Return [X, Y] of the center of cell containing provided text 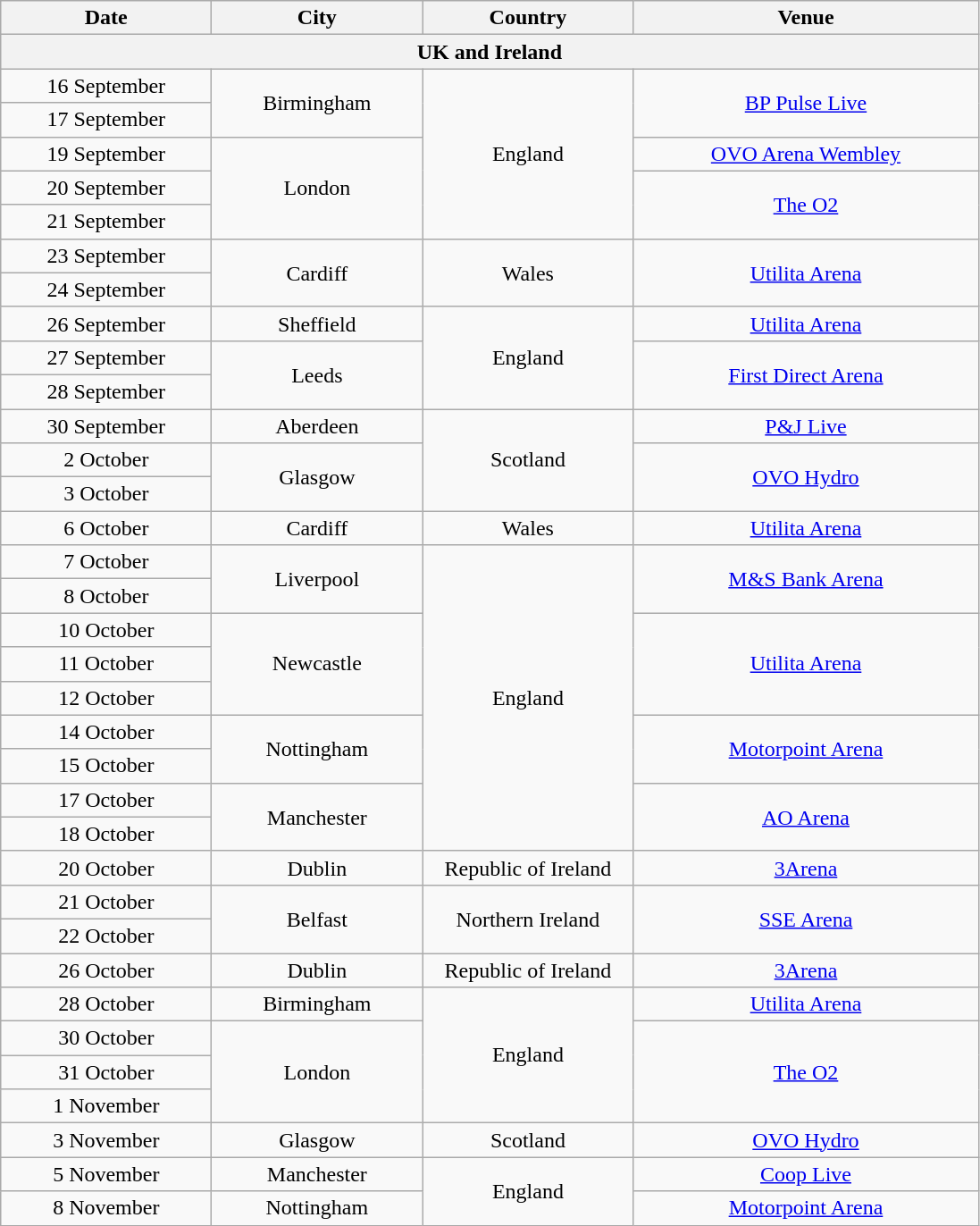
30 October [106, 1038]
27 September [106, 357]
M&S Bank Arena [806, 579]
14 October [106, 732]
Northern Ireland [528, 919]
7 October [106, 562]
17 September [106, 120]
Aberdeen [317, 426]
Sheffield [317, 323]
30 September [106, 426]
10 October [106, 630]
Venue [806, 18]
6 October [106, 528]
22 October [106, 936]
Date [106, 18]
26 September [106, 323]
17 October [106, 800]
8 November [106, 1208]
23 September [106, 256]
20 October [106, 868]
P&J Live [806, 426]
3 November [106, 1140]
19 September [106, 154]
1 November [106, 1106]
3 October [106, 494]
16 September [106, 86]
UK and Ireland [490, 52]
City [317, 18]
OVO Arena Wembley [806, 154]
12 October [106, 698]
Liverpool [317, 579]
8 October [106, 596]
21 October [106, 902]
11 October [106, 664]
Leeds [317, 374]
Belfast [317, 919]
31 October [106, 1072]
Newcastle [317, 664]
15 October [106, 766]
5 November [106, 1174]
AO Arena [806, 817]
2 October [106, 460]
28 September [106, 391]
18 October [106, 834]
Coop Live [806, 1174]
BP Pulse Live [806, 103]
SSE Arena [806, 919]
26 October [106, 970]
First Direct Arena [806, 374]
Country [528, 18]
24 September [106, 290]
20 September [106, 188]
21 September [106, 222]
28 October [106, 1004]
